Output the (X, Y) coordinate of the center of the cell containing the given text.  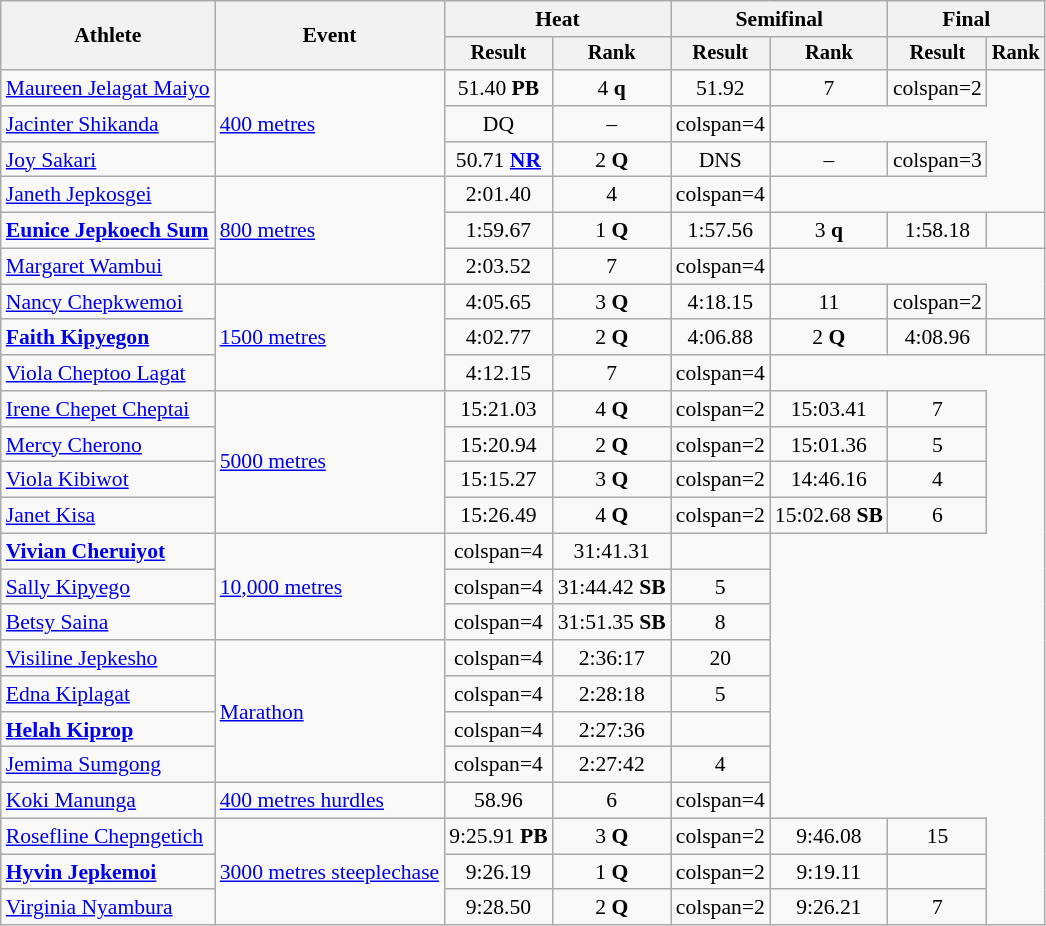
DQ (498, 124)
51.40 PB (498, 88)
9:19.11 (829, 872)
15 (938, 837)
400 metres (330, 124)
15:15.27 (498, 480)
15:02.68 SB (829, 516)
400 metres hurdles (330, 801)
Janet Kisa (108, 516)
colspan=3 (938, 160)
4:05.65 (498, 302)
2:03.52 (498, 267)
4:02.77 (498, 338)
5000 metres (330, 462)
Athlete (108, 36)
2:27:42 (612, 765)
4:18.15 (720, 302)
Hyvin Jepkemoi (108, 872)
Virginia Nyambura (108, 908)
Final (966, 19)
Joy Sakari (108, 160)
3 q (829, 231)
Irene Chepet Cheptai (108, 409)
2:01.40 (498, 195)
15:03.41 (829, 409)
Margaret Wambui (108, 267)
51.92 (720, 88)
58.96 (498, 801)
Helah Kiprop (108, 730)
Vivian Cheruiyot (108, 552)
15:20.94 (498, 445)
Viola Kibiwot (108, 480)
Maureen Jelagat Maiyo (108, 88)
Mercy Cherono (108, 445)
8 (720, 623)
20 (720, 658)
Jemima Sumgong (108, 765)
14:46.16 (829, 480)
2:27:36 (612, 730)
2:36:17 (612, 658)
9:46.08 (829, 837)
9:25.91 PB (498, 837)
9:26.21 (829, 908)
Event (330, 36)
15:01.36 (829, 445)
31:41.31 (612, 552)
31:44.42 SB (612, 587)
Koki Manunga (108, 801)
4:06.88 (720, 338)
10,000 metres (330, 588)
1:59.67 (498, 231)
Rosefline Chepngetich (108, 837)
DNS (720, 160)
Faith Kipyegon (108, 338)
2:28:18 (612, 694)
50.71 NR (498, 160)
9:26.19 (498, 872)
4 q (612, 88)
3000 metres steeplechase (330, 872)
31:51.35 SB (612, 623)
9:28.50 (498, 908)
15:21.03 (498, 409)
Semifinal (780, 19)
Jacinter Shikanda (108, 124)
Edna Kiplagat (108, 694)
Nancy Chepkwemoi (108, 302)
Viola Cheptoo Lagat (108, 373)
Betsy Saina (108, 623)
1:58.18 (938, 231)
1500 metres (330, 338)
4:08.96 (938, 338)
Heat (558, 19)
Visiline Jepkesho (108, 658)
Eunice Jepkoech Sum (108, 231)
4:12.15 (498, 373)
800 metres (330, 230)
Sally Kipyego (108, 587)
1:57.56 (720, 231)
Marathon (330, 711)
15:26.49 (498, 516)
11 (829, 302)
Janeth Jepkosgei (108, 195)
